Locate the cell with the specified text and output its (X, Y) center coordinate. 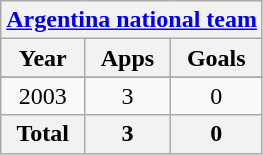
Argentina national team (132, 20)
Total (43, 134)
Goals (216, 58)
2003 (43, 96)
Apps (128, 58)
Year (43, 58)
